Pinpoint the cell where the given text exists, returning its [X, Y] midpoint coordinate. 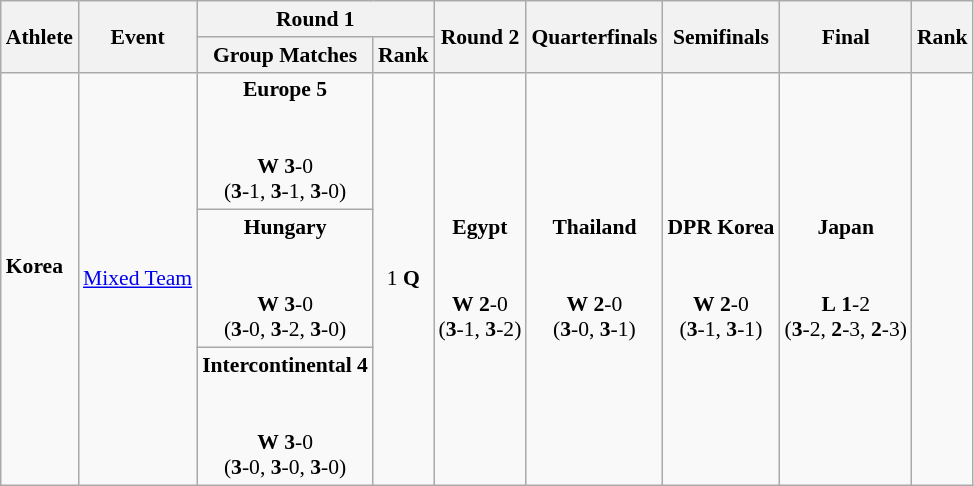
Japan L 1-2 (3-2, 2-3, 2-3) [845, 278]
Hungary W 3-0 (3-0, 3-2, 3-0) [285, 279]
Event [138, 36]
Round 1 [315, 19]
Intercontinental 4 W 3-0 (3-0, 3-0, 3-0) [285, 417]
Korea [40, 278]
Quarterfinals [594, 36]
Round 2 [480, 36]
Europe 5 W 3-0 (3-1, 3-1, 3-0) [285, 141]
1 Q [404, 278]
Athlete [40, 36]
Egypt W 2-0 (3-1, 3-2) [480, 278]
DPR Korea W 2-0 (3-1, 3-1) [720, 278]
Mixed Team [138, 278]
Semifinals [720, 36]
Final [845, 36]
Group Matches [285, 55]
Thailand W 2-0 (3-0, 3-1) [594, 278]
